Find where the given text appears and provide that cell's center as (x, y) coordinate. 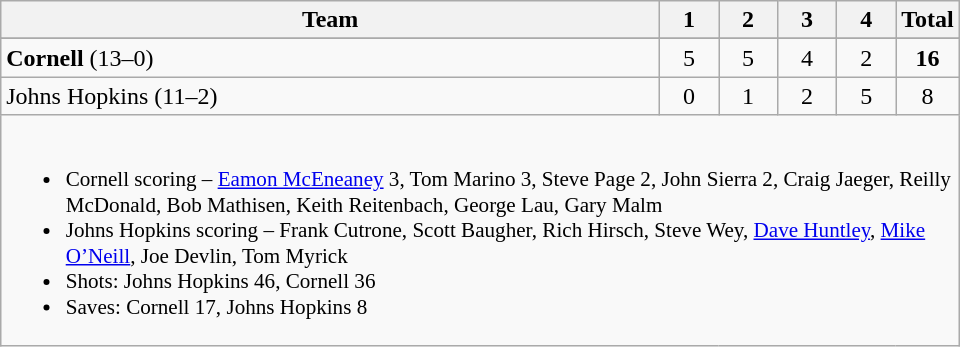
0 (688, 96)
3 (808, 20)
Johns Hopkins (11–2) (330, 96)
8 (928, 96)
Cornell (13–0) (330, 58)
16 (928, 58)
Team (330, 20)
Total (928, 20)
